Find where the given text appears and provide that cell's center as (X, Y) coordinate. 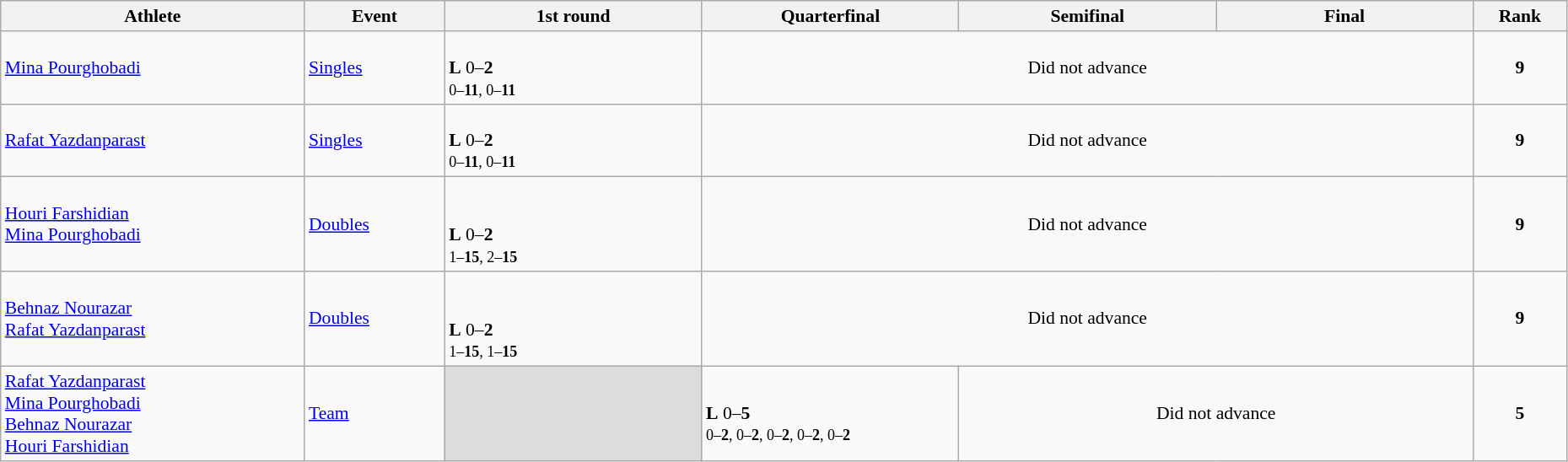
Athlete (153, 16)
Rafat Yazdanparast (153, 140)
Quarterfinal (830, 16)
1st round (574, 16)
L 0–50–2, 0–2, 0–2, 0–2, 0–2 (830, 413)
Rafat YazdanparastMina PourghobadiBehnaz NourazarHouri Farshidian (153, 413)
Rank (1520, 16)
Mina Pourghobadi (153, 67)
Semifinal (1088, 16)
Behnaz NourazarRafat Yazdanparast (153, 319)
Houri FarshidianMina Pourghobadi (153, 224)
Event (374, 16)
Final (1344, 16)
L 0–21–15, 2–15 (574, 224)
L 0–21–15, 1–15 (574, 319)
5 (1520, 413)
Team (374, 413)
